Identify which cell holds the provided text, then report its [x, y] central coordinate. 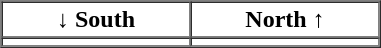
↓ South [96, 20]
North ↑ [284, 20]
